Detect which cell encompasses the target text, then output its [X, Y] center coordinate. 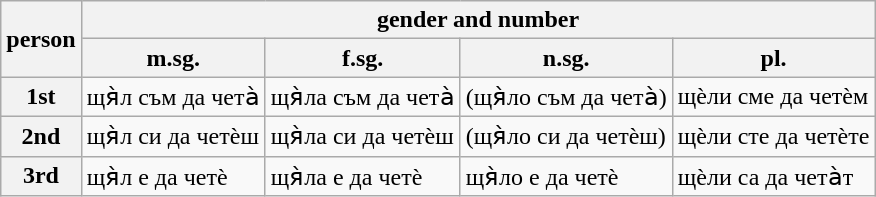
n.sg. [566, 58]
щѐли сме да четѐм [774, 97]
3rd [41, 176]
m.sg. [173, 58]
щѐли сте да четѐте [774, 136]
(щя̀лo съм да чета̀) [566, 97]
щя̀лa е да четѐ [362, 176]
1st [41, 97]
щя̀лa си да четѐш [362, 136]
2nd [41, 136]
щя̀л си да четѐш [173, 136]
gender and number [478, 20]
(щя̀лo си да четѐш) [566, 136]
pl. [774, 58]
щя̀л е да четѐ [173, 176]
щя̀лa съм да чета̀ [362, 97]
щѐли са да чета̀т [774, 176]
щя̀лo е да четѐ [566, 176]
person [41, 39]
щя̀л съм да чета̀ [173, 97]
f.sg. [362, 58]
